Locate the cell with the specified text and output its (X, Y) center coordinate. 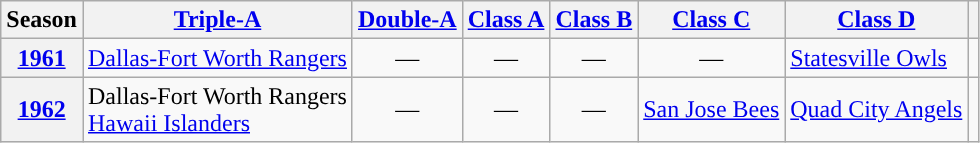
Season (42, 20)
1962 (42, 110)
Dallas-Fort Worth RangersHawaii Islanders (217, 110)
Quad City Angels (876, 110)
Class B (594, 20)
Dallas-Fort Worth Rangers (217, 58)
Class A (506, 20)
Triple-A (217, 20)
San Jose Bees (712, 110)
1961 (42, 58)
Statesville Owls (876, 58)
Class D (876, 20)
Double-A (407, 20)
Class C (712, 20)
